From the cell containing the given text, extract its center point as [X, Y] coordinate. 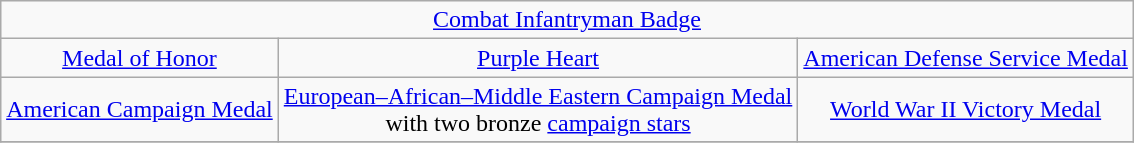
American Campaign Medal [140, 110]
World War II Victory Medal [966, 110]
American Defense Service Medal [966, 58]
Medal of Honor [140, 58]
European–African–Middle Eastern Campaign Medalwith two bronze campaign stars [538, 110]
Purple Heart [538, 58]
Combat Infantryman Badge [568, 20]
